Extract the [X, Y] coordinate from the center of the cell holding the provided text.  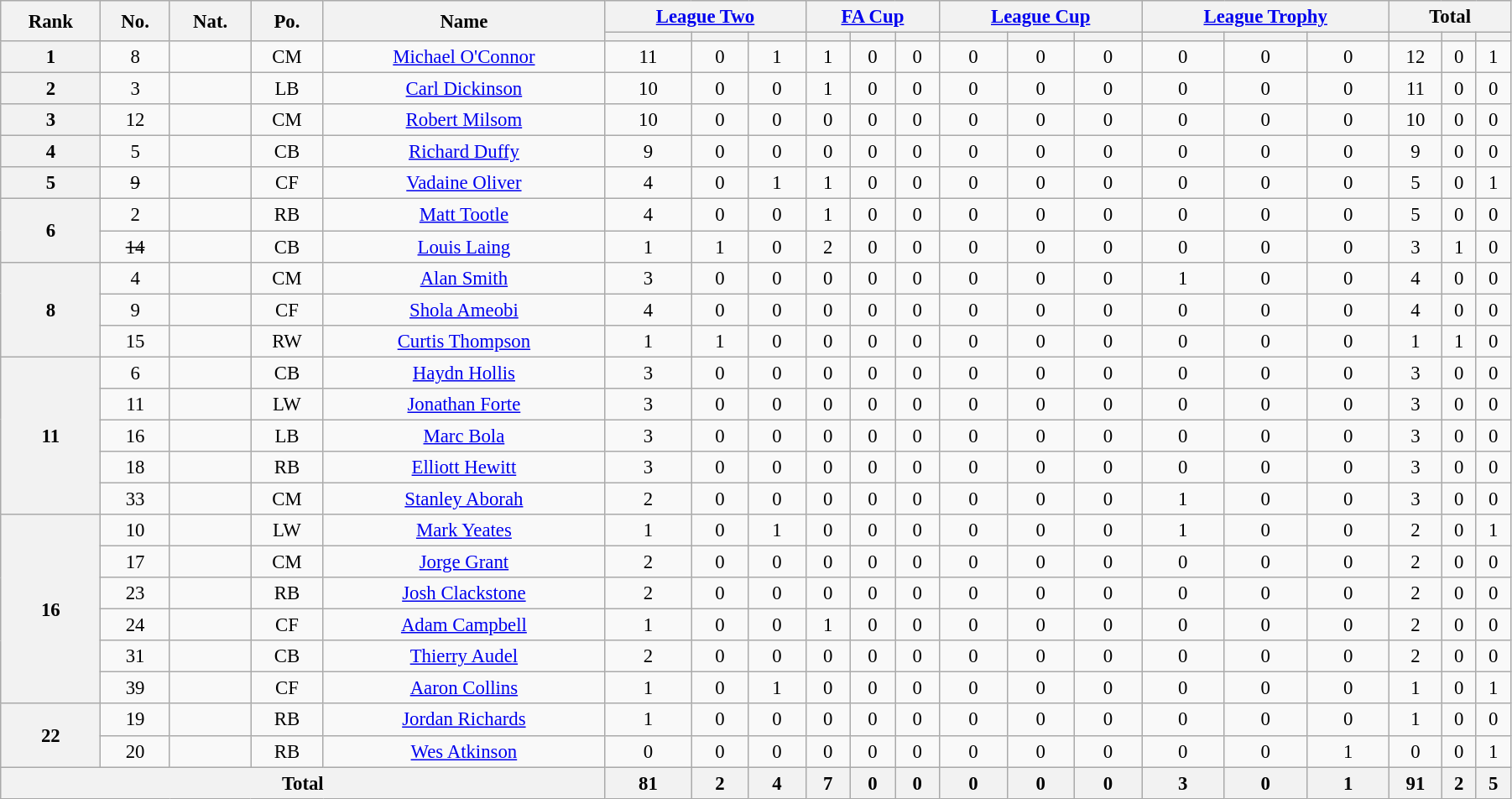
Wes Atkinson [464, 751]
31 [135, 656]
81 [648, 783]
17 [135, 562]
Alan Smith [464, 278]
Adam Campbell [464, 625]
18 [135, 467]
22 [50, 735]
20 [135, 751]
Josh Clackstone [464, 593]
Rank [50, 21]
League Two [705, 17]
Louis Laing [464, 247]
33 [135, 499]
23 [135, 593]
RW [287, 341]
Curtis Thompson [464, 341]
39 [135, 688]
Robert Milsom [464, 120]
League Trophy [1265, 17]
24 [135, 625]
Richard Duffy [464, 152]
Michael O'Connor [464, 57]
Vadaine Oliver [464, 184]
91 [1416, 783]
Matt Tootle [464, 215]
Name [464, 21]
No. [135, 21]
Marc Bola [464, 436]
Jonathan Forte [464, 405]
Mark Yeates [464, 530]
Jorge Grant [464, 562]
Elliott Hewitt [464, 467]
FA Cup [873, 17]
League Cup [1040, 17]
Po. [287, 21]
14 [135, 247]
Nat. [210, 21]
7 [827, 783]
15 [135, 341]
Shola Ameobi [464, 310]
Jordan Richards [464, 720]
Aaron Collins [464, 688]
19 [135, 720]
Stanley Aborah [464, 499]
Haydn Hollis [464, 373]
Carl Dickinson [464, 89]
Thierry Audel [464, 656]
